Return the (x, y) coordinate for the center point of the cell that contains the specified text.  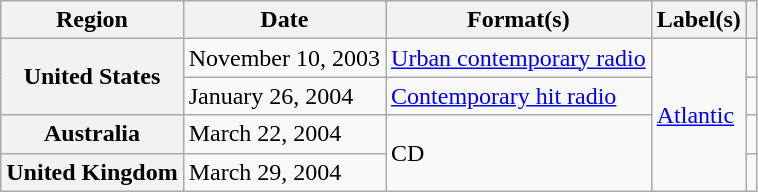
Date (284, 20)
Contemporary hit radio (519, 96)
Urban contemporary radio (519, 58)
Label(s) (698, 20)
Region (92, 20)
CD (519, 153)
Atlantic (698, 115)
March 22, 2004 (284, 134)
United Kingdom (92, 172)
Format(s) (519, 20)
United States (92, 77)
March 29, 2004 (284, 172)
Australia (92, 134)
January 26, 2004 (284, 96)
November 10, 2003 (284, 58)
